Identify which cell holds the provided text, then report its (X, Y) central coordinate. 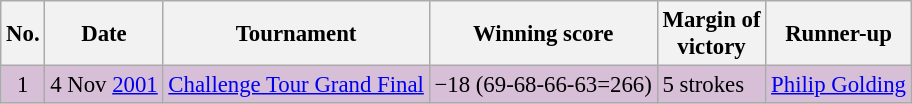
Challenge Tour Grand Final (296, 85)
5 strokes (712, 85)
−18 (69-68-66-63=266) (543, 85)
Date (104, 34)
Philip Golding (838, 85)
Tournament (296, 34)
Runner-up (838, 34)
Winning score (543, 34)
4 Nov 2001 (104, 85)
Margin ofvictory (712, 34)
1 (23, 85)
No. (23, 34)
